Detect which cell encompasses the target text, then output its [X, Y] center coordinate. 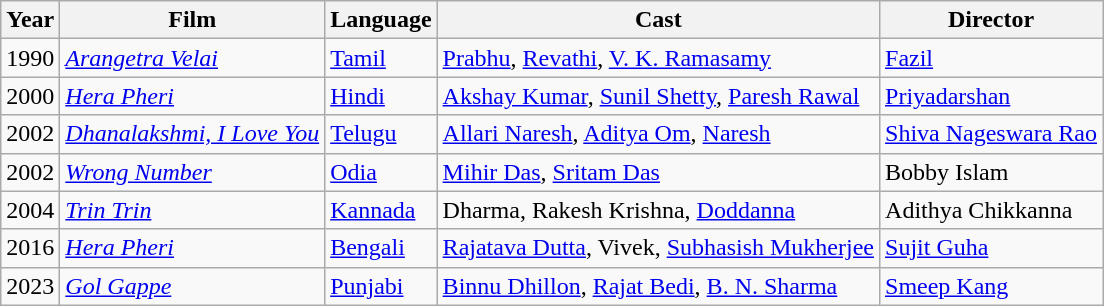
Punjabi [381, 286]
Adithya Chikkanna [992, 210]
Fazil [992, 58]
2023 [30, 286]
Odia [381, 172]
1990 [30, 58]
Dharma, Rakesh Krishna, Doddanna [658, 210]
Tamil [381, 58]
Allari Naresh, Aditya Om, Naresh [658, 134]
Smeep Kang [992, 286]
Kannada [381, 210]
Arangetra Velai [192, 58]
Shiva Nageswara Rao [992, 134]
Trin Trin [192, 210]
Telugu [381, 134]
2016 [30, 248]
Gol Gappe [192, 286]
Bengali [381, 248]
Prabhu, Revathi, V. K. Ramasamy [658, 58]
Wrong Number [192, 172]
2000 [30, 96]
Year [30, 20]
Hindi [381, 96]
Cast [658, 20]
Film [192, 20]
Sujit Guha [992, 248]
Mihir Das, Sritam Das [658, 172]
Binnu Dhillon, Rajat Bedi, B. N. Sharma [658, 286]
Bobby Islam [992, 172]
Akshay Kumar, Sunil Shetty, Paresh Rawal [658, 96]
Priyadarshan [992, 96]
Dhanalakshmi, I Love You [192, 134]
Director [992, 20]
Rajatava Dutta, Vivek, Subhasish Mukherjee [658, 248]
2004 [30, 210]
Language [381, 20]
